Detect which cell encompasses the target text, then output its (x, y) center coordinate. 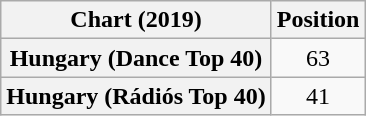
41 (318, 96)
Hungary (Rádiós Top 40) (136, 96)
Position (318, 20)
63 (318, 58)
Hungary (Dance Top 40) (136, 58)
Chart (2019) (136, 20)
